Output the (x, y) coordinate of the center of the cell containing the given text.  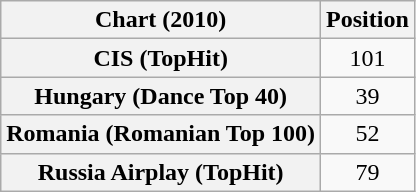
Romania (Romanian Top 100) (161, 134)
Hungary (Dance Top 40) (161, 96)
52 (368, 134)
Position (368, 20)
CIS (TopHit) (161, 58)
101 (368, 58)
Chart (2010) (161, 20)
Russia Airplay (TopHit) (161, 172)
79 (368, 172)
39 (368, 96)
